Determine the [X, Y] coordinate at the center of the cell enclosing the given text.  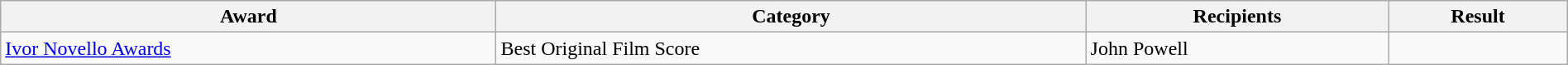
John Powell [1237, 48]
Best Original Film Score [791, 48]
Result [1478, 17]
Category [791, 17]
Ivor Novello Awards [248, 48]
Award [248, 17]
Recipients [1237, 17]
